Extract the (X, Y) coordinate from the center of the cell holding the provided text.  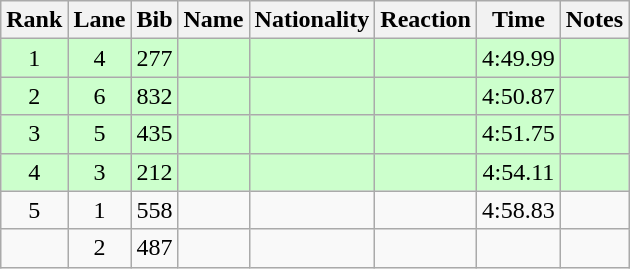
4:51.75 (519, 134)
Lane (100, 20)
Time (519, 20)
212 (154, 172)
Rank (34, 20)
Name (214, 20)
558 (154, 210)
4:50.87 (519, 96)
6 (100, 96)
Nationality (312, 20)
4:54.11 (519, 172)
4:49.99 (519, 58)
487 (154, 248)
Notes (594, 20)
Bib (154, 20)
Reaction (426, 20)
435 (154, 134)
4:58.83 (519, 210)
277 (154, 58)
832 (154, 96)
